Locate the cell with the specified text and output its (x, y) center coordinate. 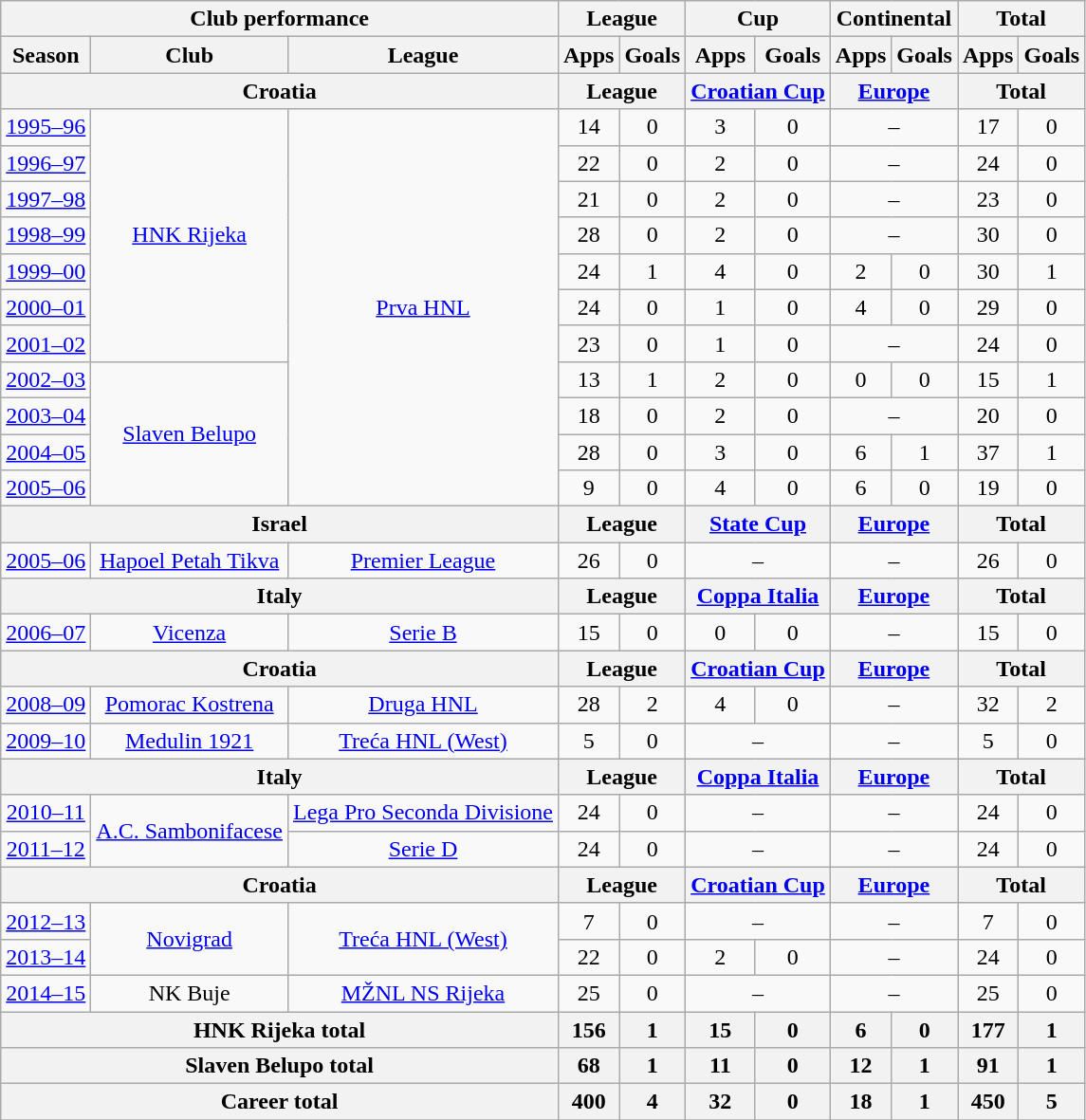
State Cup (759, 524)
156 (588, 1029)
11 (721, 1066)
Hapoel Petah Tikva (190, 560)
Club (190, 55)
19 (988, 488)
2003–04 (46, 415)
14 (588, 127)
Slaven Belupo (190, 433)
2011–12 (46, 849)
1997–98 (46, 199)
Novigrad (190, 939)
Career total (280, 1102)
Lega Pro Seconda Divisione (423, 813)
9 (588, 488)
A.C. Sambonifacese (190, 831)
Israel (280, 524)
2006–07 (46, 633)
2013–14 (46, 957)
Season (46, 55)
2001–02 (46, 343)
Prva HNL (423, 307)
400 (588, 1102)
2008–09 (46, 705)
1995–96 (46, 127)
HNK Rijeka (190, 235)
2000–01 (46, 307)
20 (988, 415)
Vicenza (190, 633)
Continental (893, 19)
Slaven Belupo total (280, 1066)
177 (988, 1029)
1996–97 (46, 163)
2009–10 (46, 741)
MŽNL NS Rijeka (423, 993)
Club performance (280, 19)
29 (988, 307)
91 (988, 1066)
17 (988, 127)
Pomorac Kostrena (190, 705)
13 (588, 379)
2014–15 (46, 993)
Medulin 1921 (190, 741)
Cup (759, 19)
Premier League (423, 560)
1998–99 (46, 235)
NK Buje (190, 993)
2012–13 (46, 921)
12 (860, 1066)
2002–03 (46, 379)
Serie B (423, 633)
2004–05 (46, 452)
450 (988, 1102)
Druga HNL (423, 705)
21 (588, 199)
HNK Rijeka total (280, 1029)
2010–11 (46, 813)
37 (988, 452)
Serie D (423, 849)
1999–00 (46, 271)
68 (588, 1066)
